Determine the [x, y] coordinate at the center of the cell enclosing the given text.  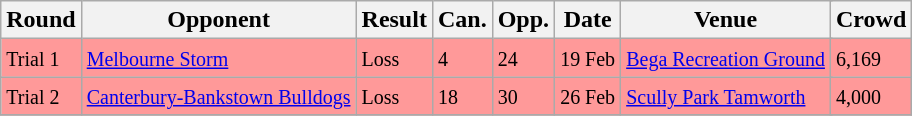
Crowd [870, 20]
Date [588, 20]
Scully Park Tamworth [726, 96]
Result [394, 20]
6,169 [870, 58]
26 Feb [588, 96]
24 [523, 58]
Trial 2 [41, 96]
Can. [462, 20]
Round [41, 20]
4 [462, 58]
Melbourne Storm [218, 58]
Bega Recreation Ground [726, 58]
Trial 1 [41, 58]
Canterbury-Bankstown Bulldogs [218, 96]
Opponent [218, 20]
30 [523, 96]
18 [462, 96]
Venue [726, 20]
4,000 [870, 96]
Opp. [523, 20]
19 Feb [588, 58]
